Search for the cell housing the specified text and yield its [X, Y] center coordinate. 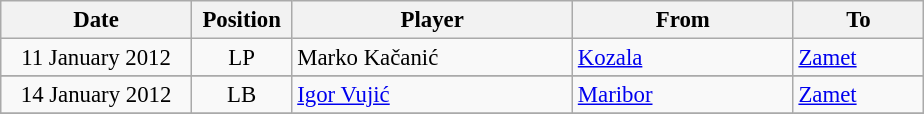
Marko Kačanić [432, 58]
LB [242, 95]
Date [96, 20]
14 January 2012 [96, 95]
Maribor [684, 95]
Player [432, 20]
Position [242, 20]
11 January 2012 [96, 58]
Kozala [684, 58]
From [684, 20]
LP [242, 58]
To [858, 20]
Igor Vujić [432, 95]
